Return [x, y] of the center of cell containing provided text 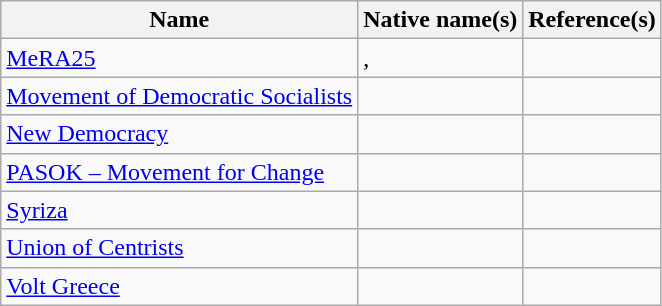
Union of Centrists [180, 248]
PASOK – Movement for Change [180, 172]
, [440, 58]
MeRA25 [180, 58]
Native name(s) [440, 20]
New Democracy [180, 134]
Name [180, 20]
Syriza [180, 210]
Volt Greece [180, 286]
Movement of Democratic Socialists [180, 96]
Reference(s) [592, 20]
